Provide the [X, Y] coordinate of the cell's center where the given text is located.  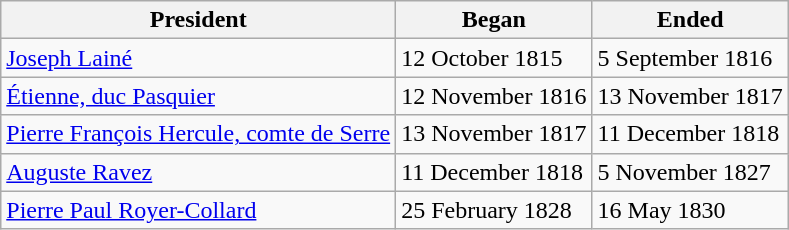
Pierre François Hercule, comte de Serre [198, 134]
25 February 1828 [494, 210]
Joseph Lainé [198, 58]
12 November 1816 [494, 96]
Auguste Ravez [198, 172]
12 October 1815 [494, 58]
16 May 1830 [690, 210]
5 September 1816 [690, 58]
President [198, 20]
5 November 1827 [690, 172]
Étienne, duc Pasquier [198, 96]
Began [494, 20]
Pierre Paul Royer-Collard [198, 210]
Ended [690, 20]
